Provide the (x, y) coordinate of the cell's center where the given text is located.  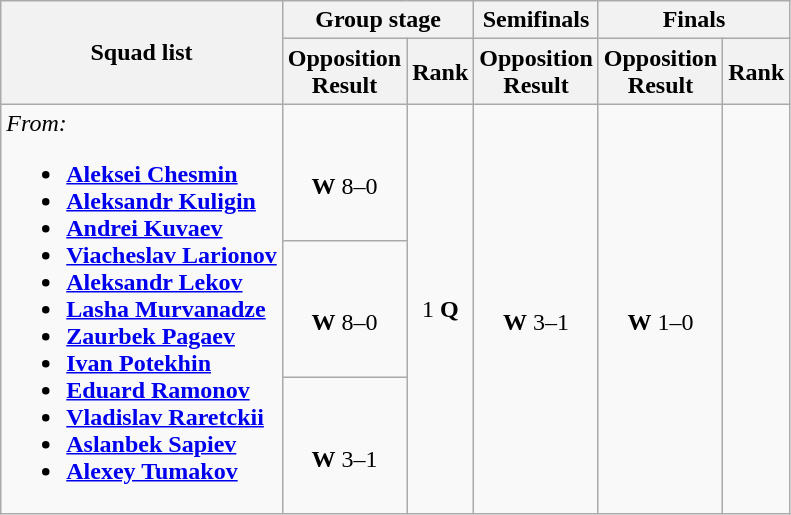
Squad list (142, 52)
W 1–0 (660, 309)
1 Q (440, 309)
Semifinals (536, 20)
Group stage (378, 20)
Finals (694, 20)
